Return the (X, Y) coordinate for the center point of the cell that contains the specified text.  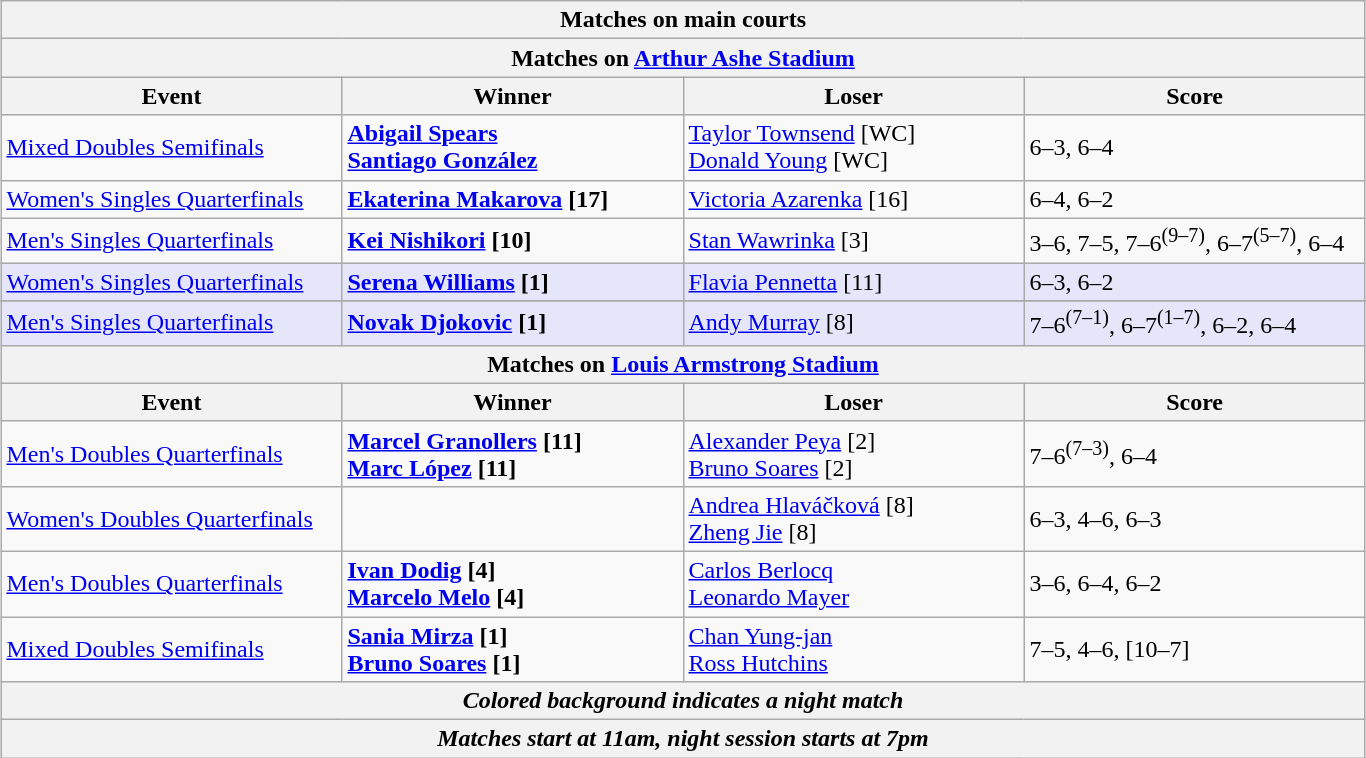
Marcel Granollers [11] Marc López [11] (512, 454)
6–3, 6–4 (1194, 148)
Matches on Louis Armstrong Stadium (683, 364)
Victoria Azarenka [16] (854, 199)
Matches start at 11am, night session starts at 7pm (683, 739)
Kei Nishikori [10] (512, 240)
Novak Djokovic [1] (512, 324)
Andy Murray [8] (854, 324)
6–3, 4–6, 6–3 (1194, 518)
Stan Wawrinka [3] (854, 240)
6–4, 6–2 (1194, 199)
Abigail Spears Santiago González (512, 148)
Colored background indicates a night match (683, 701)
Taylor Townsend [WC] Donald Young [WC] (854, 148)
Sania Mirza [1] Bruno Soares [1] (512, 650)
Women's Doubles Quarterfinals (172, 518)
Flavia Pennetta [11] (854, 282)
Chan Yung-jan Ross Hutchins (854, 650)
7–5, 4–6, [10–7] (1194, 650)
Ivan Dodig [4] Marcelo Melo [4] (512, 584)
Matches on Arthur Ashe Stadium (683, 58)
Carlos Berlocq Leonardo Mayer (854, 584)
Matches on main courts (683, 20)
3–6, 6–4, 6–2 (1194, 584)
Ekaterina Makarova [17] (512, 199)
Serena Williams [1] (512, 282)
3–6, 7–5, 7–6(9–7), 6–7(5–7), 6–4 (1194, 240)
6–3, 6–2 (1194, 282)
7–6(7–3), 6–4 (1194, 454)
Andrea Hlaváčková [8] Zheng Jie [8] (854, 518)
7–6(7–1), 6–7(1–7), 6–2, 6–4 (1194, 324)
Alexander Peya [2] Bruno Soares [2] (854, 454)
